Provide the (X, Y) coordinate of the cell's center where the given text is located.  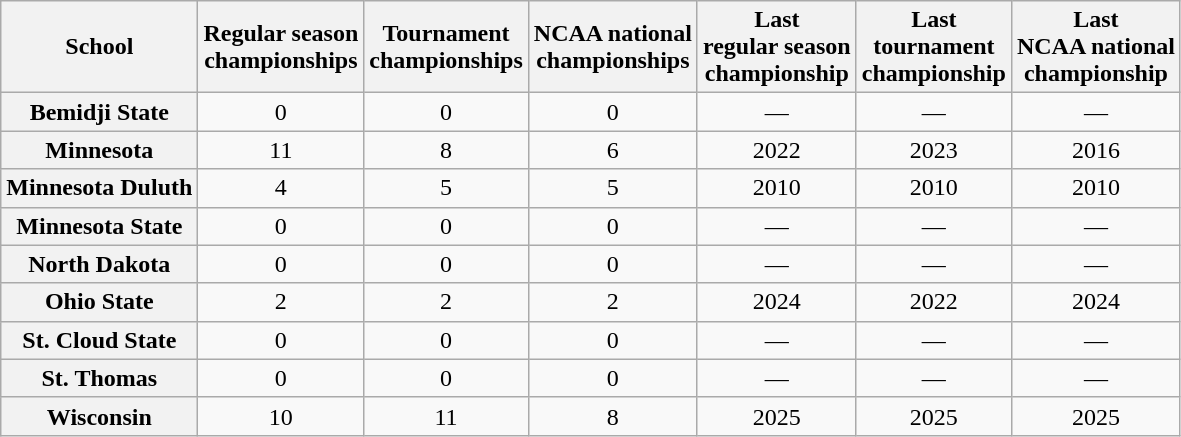
NCAA nationalchampionships (612, 47)
Lastregular seasonchampionship (776, 47)
Minnesota State (100, 226)
Ohio State (100, 302)
10 (281, 416)
St. Thomas (100, 378)
Minnesota (100, 150)
6 (612, 150)
School (100, 47)
Lasttournamentchampionship (934, 47)
Minnesota Duluth (100, 188)
LastNCAA nationalchampionship (1096, 47)
Tournament championships (446, 47)
4 (281, 188)
Regular seasonchampionships (281, 47)
2023 (934, 150)
St. Cloud State (100, 340)
Bemidji State (100, 112)
2016 (1096, 150)
Wisconsin (100, 416)
North Dakota (100, 264)
